Return the (x, y) coordinate for the center point of the cell that contains the specified text.  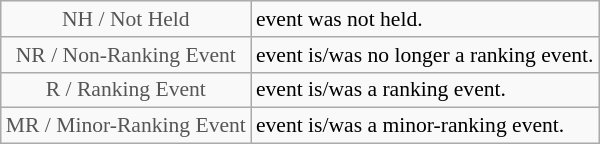
event was not held. (425, 19)
R / Ranking Event (126, 90)
NR / Non-Ranking Event (126, 55)
event is/was no longer a ranking event. (425, 55)
event is/was a minor-ranking event. (425, 126)
NH / Not Held (126, 19)
event is/was a ranking event. (425, 90)
MR / Minor-Ranking Event (126, 126)
